Return [x, y] of the center of cell containing provided text 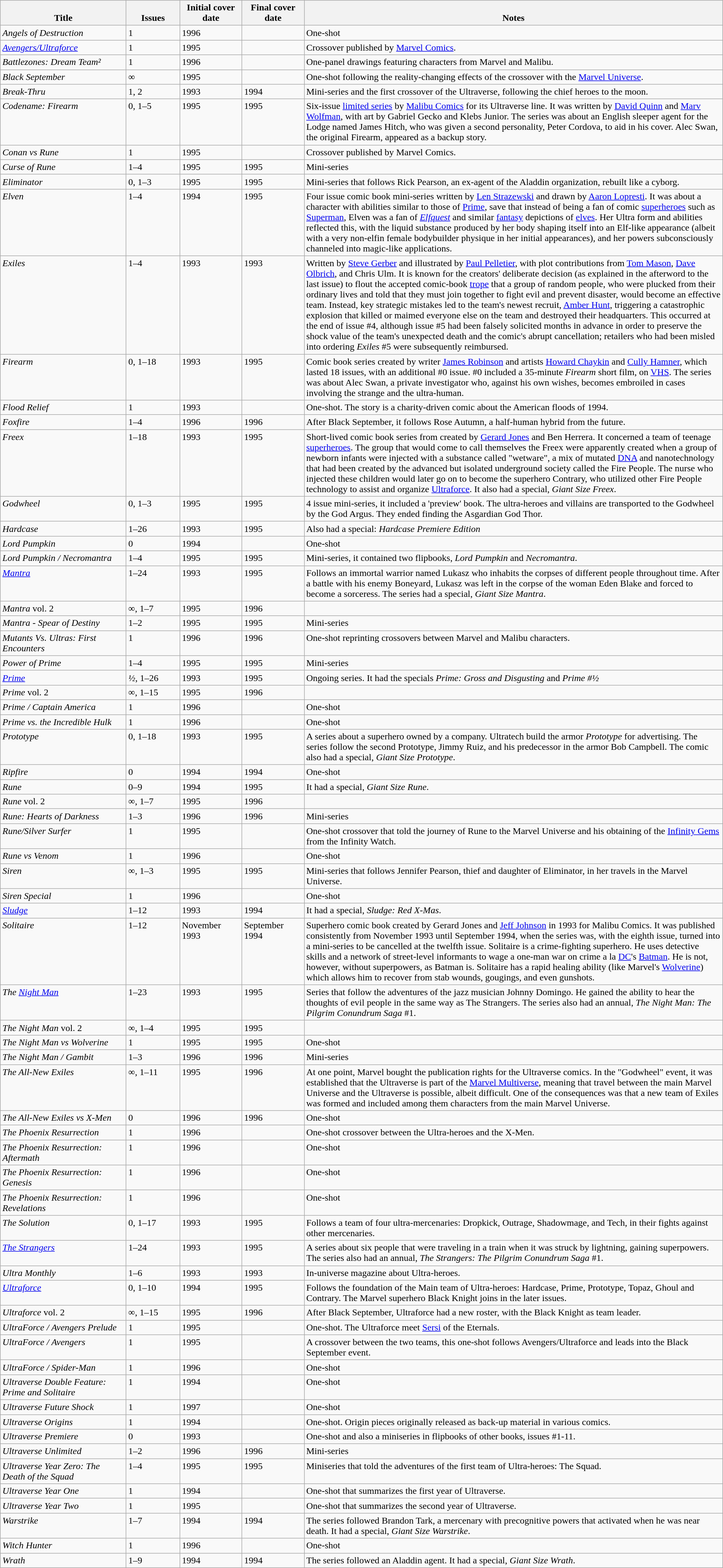
Hardcase [63, 529]
One-shot. The story is a charity-driven comic about the American floods of 1994. [514, 408]
One-shot. The Ultraforce meet Sersi of the Eternals. [514, 1327]
Solitaire [63, 951]
Follows a team of four ultra-mercenaries: Dropkick, Outrage, Shadowmage, and Tech, in their fights against other mercenaries. [514, 1228]
After Black September, it follows Rose Autumn, a half-human hybrid from the future. [514, 422]
∞ [153, 77]
0, 1–17 [153, 1228]
Ultraverse Origins [63, 1422]
Codename: Firearm [63, 122]
One-shot crossover between the Ultra-heroes and the X-Men. [514, 1133]
In-universe magazine about Ultra-heroes. [514, 1273]
∞, 1–4 [153, 1028]
Witch Hunter [63, 1546]
The series followed an Aladdin agent. It had a special, Giant Size Wrath. [514, 1560]
Avengers/Ultraforce [63, 48]
UltraForce / Avengers Prelude [63, 1327]
Lord Pumpkin / Necromantra [63, 558]
½, 1–26 [153, 678]
Rune: Hearts of Darkness [63, 816]
Rune/Silver Surfer [63, 836]
Foxfire [63, 422]
0–9 [153, 787]
1, 2 [153, 92]
The All-New Exiles [63, 1088]
1–7 [153, 1526]
Ripfire [63, 772]
November 1993 [211, 951]
Prime vol. 2 [63, 692]
∞, 1–11 [153, 1088]
Mini-series and the first crossover of the Ultraverse, following the chief heroes to the moon. [514, 92]
Prime vs. the Incredible Hulk [63, 722]
The Phoenix Resurrection: Genesis [63, 1177]
Ultraverse Double Feature: Prime and Solitaire [63, 1387]
Angels of Destruction [63, 33]
Initial cover date [211, 13]
Mini-series that follows Jennifer Pearson, thief and daughter of Eliminator, in her travels in the Marvel Universe. [514, 876]
Mini-series that follows Rick Pearson, an ex-agent of the Aladdin organization, rebuilt like a cyborg. [514, 182]
1997 [211, 1407]
After Black September, Ultraforce had a new roster, with the Black Knight as team leader. [514, 1313]
Ultraverse Year Zero: The Death of the Squad [63, 1471]
Mutants Vs. Ultras: First Encounters [63, 643]
The Strangers [63, 1253]
Rune [63, 787]
The All-New Exiles vs X-Men [63, 1118]
Ultra Monthly [63, 1273]
One-shot and also a miniseries in flipbooks of other books, issues #1-11. [514, 1437]
Warstrike [63, 1526]
The Night Man vol. 2 [63, 1028]
Sludge [63, 911]
1–18 [153, 463]
One-shot that summarizes the second year of Ultraverse. [514, 1506]
0, 1–10 [153, 1293]
It had a special, Giant Size Rune. [514, 787]
Also had a special: Hardcase Premiere Edition [514, 529]
Ultraforce [63, 1293]
Elven [63, 223]
Lord Pumpkin [63, 544]
One-shot reprinting crossovers between Marvel and Malibu characters. [514, 643]
The Night Man [63, 1002]
The Phoenix Resurrection: Aftermath [63, 1153]
One-shot crossover that told the journey of Rune to the Marvel Universe and his obtaining of the Infinity Gems from the Infinity Watch. [514, 836]
Firearm [63, 377]
Ultraforce vol. 2 [63, 1313]
Prime / Captain America [63, 707]
Mantra vol. 2 [63, 608]
1–26 [153, 529]
It had a special, Sludge: Red X-Mas. [514, 911]
Godwheel [63, 509]
Break-Thru [63, 92]
Battlezones: Dream Team² [63, 62]
∞, 1–3 [153, 876]
Siren [63, 876]
Eliminator [63, 182]
A crossover between the two teams, this one-shot follows Avengers/Ultraforce and leads into the Black September event. [514, 1347]
Final cover date [273, 13]
One-shot following the reality-changing effects of the crossover with the Marvel Universe. [514, 77]
1–6 [153, 1273]
The Solution [63, 1228]
Flood Relief [63, 408]
The Phoenix Resurrection: Revelations [63, 1203]
The Night Man / Gambit [63, 1057]
Prototype [63, 747]
Ultraverse Year Two [63, 1506]
Mantra [63, 583]
1–9 [153, 1560]
Rune vol. 2 [63, 802]
Prime [63, 678]
UltraForce / Avengers [63, 1347]
Notes [514, 13]
1–23 [153, 1002]
One-panel drawings featuring characters from Marvel and Malibu. [514, 62]
0, 1–5 [153, 122]
The Night Man vs Wolverine [63, 1042]
Mantra - Spear of Destiny [63, 623]
Miniseries that told the adventures of the first team of Ultra-heroes: The Squad. [514, 1471]
Power of Prime [63, 663]
The series followed Brandon Tark, a mercenary with precognitive powers that activated when he was near death. It had a special, Giant Size Warstrike. [514, 1526]
September 1994 [273, 951]
Wrath [63, 1560]
Ultraverse Premiere [63, 1437]
Title [63, 13]
Rune vs Venom [63, 856]
Siren Special [63, 896]
One-shot that summarizes the first year of Ultraverse. [514, 1491]
Ultraverse Unlimited [63, 1451]
Conan vs Rune [63, 152]
Exiles [63, 305]
One-shot. Origin pieces originally released as back-up material in various comics. [514, 1422]
Freex [63, 463]
The Phoenix Resurrection [63, 1133]
Ultraverse Future Shock [63, 1407]
Black September [63, 77]
Ultraverse Year One [63, 1491]
Curse of Rune [63, 167]
Issues [153, 13]
Mini-series, it contained two flipbooks, Lord Pumpkin and Necromantra. [514, 558]
UltraForce / Spider-Man [63, 1367]
Ongoing series. It had the specials Prime: Gross and Disgusting and Prime #½ [514, 678]
